Identify which cell holds the provided text, then report its [x, y] central coordinate. 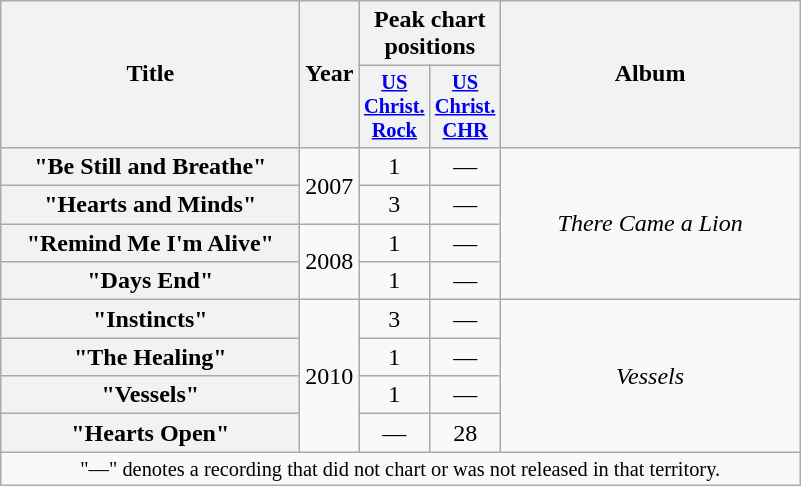
"—" denotes a recording that did not chart or was not released in that territory. [400, 469]
Year [330, 74]
2008 [330, 262]
"Instincts" [150, 319]
28 [466, 433]
"Vessels" [150, 395]
Vessels [650, 376]
"Be Still and Breathe" [150, 166]
"Hearts and Minds" [150, 205]
"Days End" [150, 281]
USChrist.CHR [466, 107]
"Remind Me I'm Alive" [150, 243]
Title [150, 74]
Peak chart positions [430, 34]
Album [650, 74]
There Came a Lion [650, 223]
2007 [330, 185]
USChrist.Rock [394, 107]
2010 [330, 376]
"Hearts Open" [150, 433]
"The Healing" [150, 357]
